Scan for the cell matching the given text and deliver its [X, Y] coordinate at center. 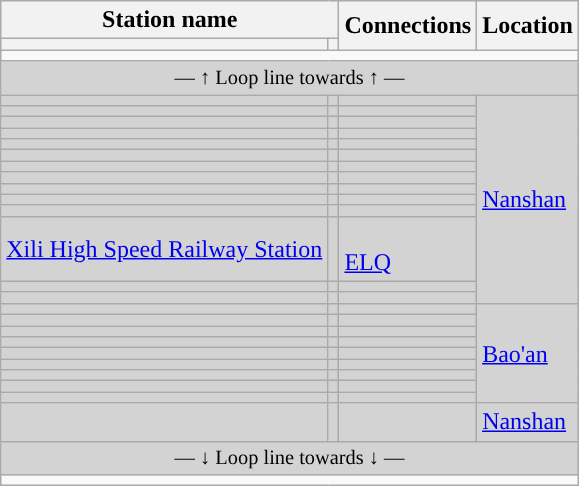
Bao'an [528, 353]
Location [528, 26]
ELQ [408, 248]
Xili High Speed Railway Station [164, 248]
Station name [170, 20]
— ↓ Loop line towards ↓ — [290, 458]
Connections [408, 26]
— ↑ Loop line towards ↑ — [290, 78]
